Extract the (X, Y) coordinate from the center of the cell holding the provided text.  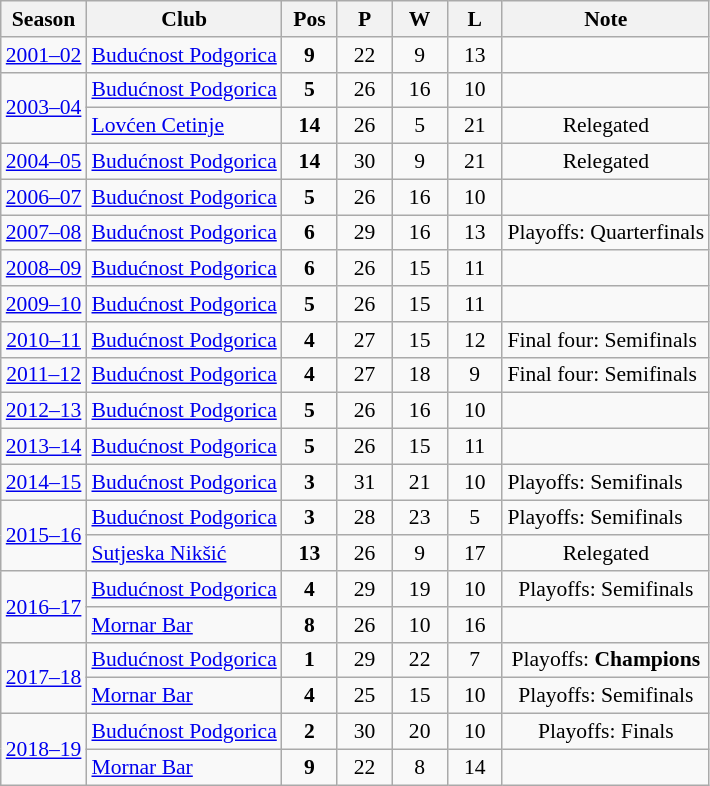
P (364, 19)
7 (474, 660)
Playoffs: Quarterfinals (606, 233)
Pos (310, 19)
2013–14 (44, 447)
2018–19 (44, 750)
2 (310, 732)
2001–02 (44, 55)
2006–07 (44, 197)
2015–16 (44, 536)
2017–18 (44, 678)
2012–13 (44, 411)
1 (310, 660)
Lovćen Cetinje (184, 126)
Note (606, 19)
Playoffs: Champions (606, 660)
18 (420, 375)
2007–08 (44, 233)
31 (364, 482)
23 (420, 518)
20 (420, 732)
2009–10 (44, 304)
L (474, 19)
2003–04 (44, 108)
2011–12 (44, 375)
25 (364, 696)
17 (474, 554)
2004–05 (44, 162)
Playoffs: Finals (606, 732)
W (420, 19)
2008–09 (44, 269)
2016–17 (44, 606)
Season (44, 19)
12 (474, 340)
2010–11 (44, 340)
Sutjeska Nikšić (184, 554)
2014–15 (44, 482)
28 (364, 518)
Club (184, 19)
19 (420, 589)
